Identify which cell holds the provided text, then report its [X, Y] central coordinate. 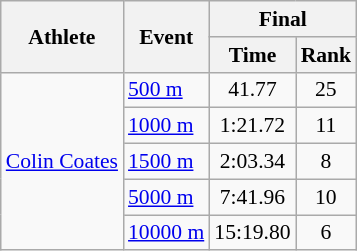
7:41.96 [252, 197]
6 [326, 233]
2:03.34 [252, 162]
5000 m [166, 197]
1500 m [166, 162]
11 [326, 126]
Colin Coates [62, 161]
Time [252, 55]
10000 m [166, 233]
1000 m [166, 126]
500 m [166, 90]
25 [326, 90]
41.77 [252, 90]
10 [326, 197]
Event [166, 36]
Rank [326, 55]
Final [282, 19]
15:19.80 [252, 233]
1:21.72 [252, 126]
Athlete [62, 36]
8 [326, 162]
